Find where the given text appears and provide that cell's center as [X, Y] coordinate. 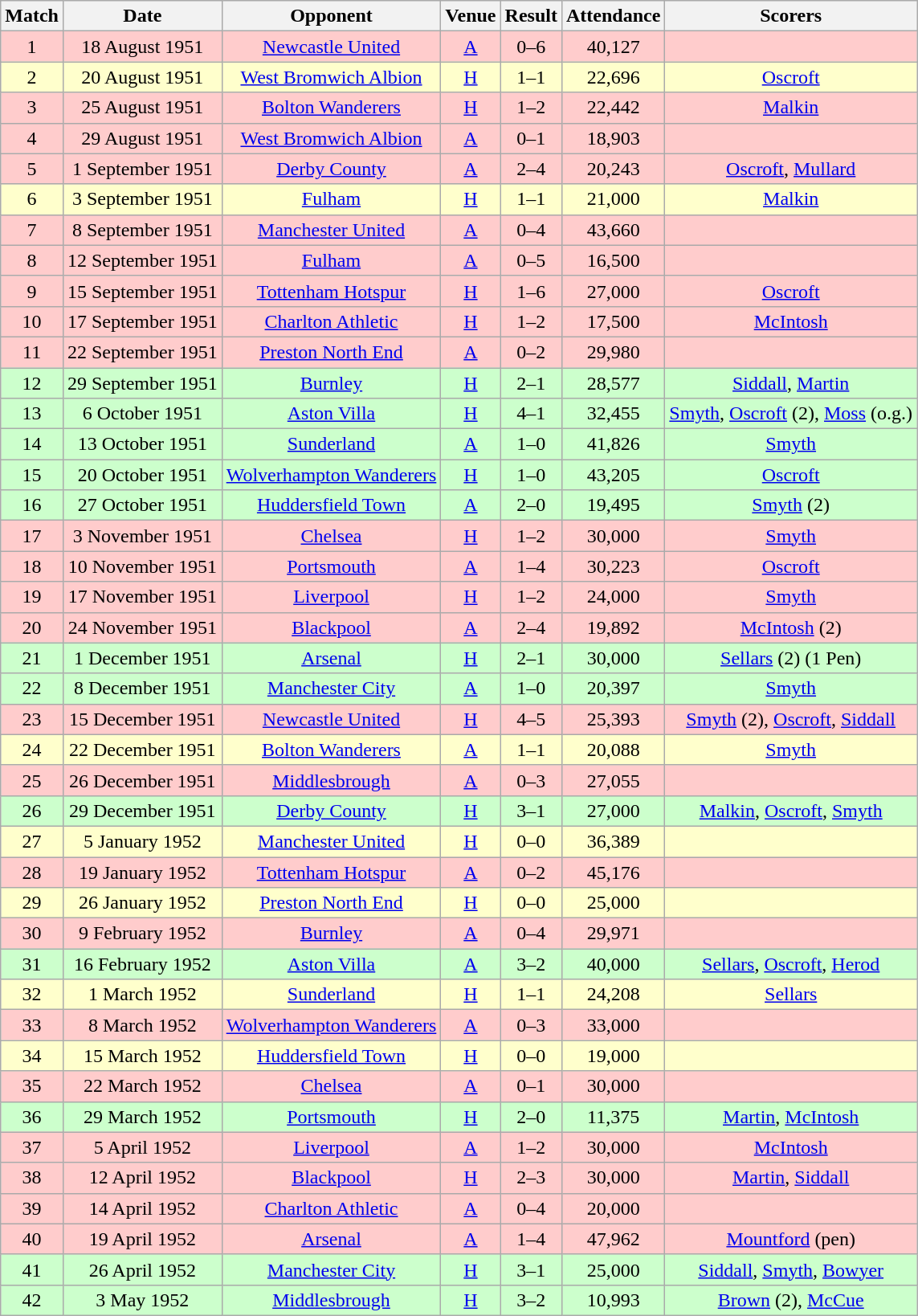
19,892 [613, 627]
2 [32, 77]
McIntosh (2) [791, 627]
24,000 [613, 597]
19 April 1952 [142, 1239]
31 [32, 964]
45,176 [613, 872]
14 April 1952 [142, 1208]
32 [32, 995]
9 [32, 291]
22,442 [613, 108]
42 [32, 1300]
Sellars [791, 995]
39 [32, 1208]
19,000 [613, 1056]
33 [32, 1025]
29 August 1951 [142, 138]
17 September 1951 [142, 321]
17 [32, 536]
12 April 1952 [142, 1178]
20,000 [613, 1208]
11,375 [613, 1117]
21 [32, 658]
4–1 [531, 414]
1–6 [531, 291]
26 January 1952 [142, 903]
Attendance [613, 16]
24 [32, 750]
30,223 [613, 566]
Smyth (2) [791, 505]
43,660 [613, 230]
10 November 1951 [142, 566]
24 November 1951 [142, 627]
Sellars (2) (1 Pen) [791, 658]
16 February 1952 [142, 964]
4–5 [531, 719]
8 September 1951 [142, 230]
36,389 [613, 841]
20 October 1951 [142, 475]
12 September 1951 [142, 260]
38 [32, 1178]
Venue [471, 16]
15 [32, 475]
19 January 1952 [142, 872]
6 October 1951 [142, 414]
47,962 [613, 1239]
10,993 [613, 1300]
32,455 [613, 414]
Smyth, Oscroft (2), Moss (o.g.) [791, 414]
15 December 1951 [142, 719]
1 [32, 47]
22 March 1952 [142, 1086]
20,088 [613, 750]
20 [32, 627]
40,000 [613, 964]
27 [32, 841]
35 [32, 1086]
1 March 1952 [142, 995]
1 December 1951 [142, 658]
18 August 1951 [142, 47]
Smyth (2), Oscroft, Siddall [791, 719]
0–5 [531, 260]
9 February 1952 [142, 934]
24,208 [613, 995]
29 September 1951 [142, 383]
22 December 1951 [142, 750]
18 [32, 566]
27 October 1951 [142, 505]
Siddall, Smyth, Bowyer [791, 1269]
3 September 1951 [142, 199]
14 [32, 444]
19,495 [613, 505]
Martin, Siddall [791, 1178]
30 [32, 934]
33,000 [613, 1025]
12 [32, 383]
29 March 1952 [142, 1117]
22,696 [613, 77]
8 [32, 260]
7 [32, 230]
10 [32, 321]
17,500 [613, 321]
20,243 [613, 169]
18,903 [613, 138]
1 September 1951 [142, 169]
5 [32, 169]
43,205 [613, 475]
8 March 1952 [142, 1025]
4 [32, 138]
15 March 1952 [142, 1056]
2–3 [531, 1178]
25 August 1951 [142, 108]
29,980 [613, 352]
13 [32, 414]
11 [32, 352]
Martin, McIntosh [791, 1117]
40 [32, 1239]
Sellars, Oscroft, Herod [791, 964]
8 December 1951 [142, 689]
23 [32, 719]
5 January 1952 [142, 841]
29,971 [613, 934]
Brown (2), McCue [791, 1300]
Mountford (pen) [791, 1239]
Match [32, 16]
15 September 1951 [142, 291]
25,393 [613, 719]
20,397 [613, 689]
Result [531, 16]
26 December 1951 [142, 780]
3 May 1952 [142, 1300]
6 [32, 199]
22 September 1951 [142, 352]
3 [32, 108]
Siddall, Martin [791, 383]
16 [32, 505]
Oscroft, Mullard [791, 169]
41 [32, 1269]
Scorers [791, 16]
3 November 1951 [142, 536]
Date [142, 16]
41,826 [613, 444]
20 August 1951 [142, 77]
17 November 1951 [142, 597]
27,055 [613, 780]
Opponent [331, 16]
19 [32, 597]
22 [32, 689]
16,500 [613, 260]
21,000 [613, 199]
5 April 1952 [142, 1147]
40,127 [613, 47]
34 [32, 1056]
37 [32, 1147]
26 [32, 811]
28 [32, 872]
26 April 1952 [142, 1269]
13 October 1951 [142, 444]
36 [32, 1117]
29 [32, 903]
25 [32, 780]
Malkin, Oscroft, Smyth [791, 811]
28,577 [613, 383]
0–6 [531, 47]
29 December 1951 [142, 811]
